Pinpoint the cell where the given text exists, returning its [x, y] midpoint coordinate. 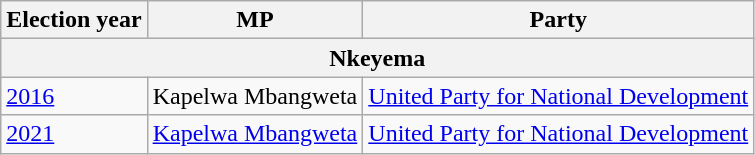
MP [255, 20]
Nkeyema [378, 58]
Election year [74, 20]
2016 [74, 96]
2021 [74, 134]
Party [558, 20]
